Pinpoint the cell where the given text exists, returning its (x, y) midpoint coordinate. 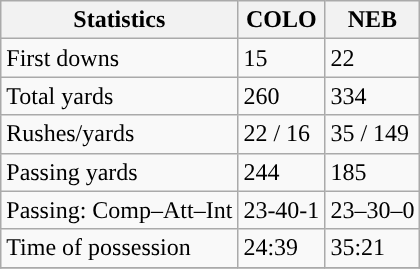
23-40-1 (282, 210)
244 (282, 172)
334 (372, 96)
NEB (372, 20)
COLO (282, 20)
185 (372, 172)
24:39 (282, 248)
35:21 (372, 248)
22 (372, 58)
First downs (120, 58)
35 / 149 (372, 134)
23–30–0 (372, 210)
Passing: Comp–Att–Int (120, 210)
15 (282, 58)
22 / 16 (282, 134)
Total yards (120, 96)
Passing yards (120, 172)
Rushes/yards (120, 134)
Time of possession (120, 248)
Statistics (120, 20)
260 (282, 96)
